Extract the [x, y] coordinate from the center of the cell holding the provided text.  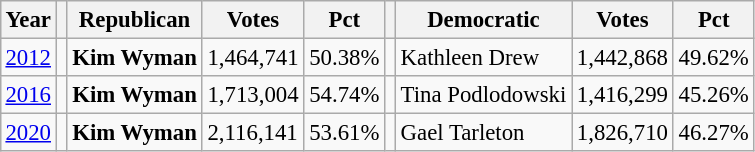
53.61% [344, 133]
Gael Tarleton [483, 133]
45.26% [714, 95]
Democratic [483, 20]
1,826,710 [623, 133]
2,116,141 [253, 133]
2020 [28, 133]
Tina Podlodowski [483, 95]
2016 [28, 95]
46.27% [714, 133]
Year [28, 20]
50.38% [344, 57]
1,713,004 [253, 95]
54.74% [344, 95]
Kathleen Drew [483, 57]
1,416,299 [623, 95]
1,464,741 [253, 57]
1,442,868 [623, 57]
Republican [134, 20]
2012 [28, 57]
49.62% [714, 57]
